Return (X, Y) of the center of cell containing provided text 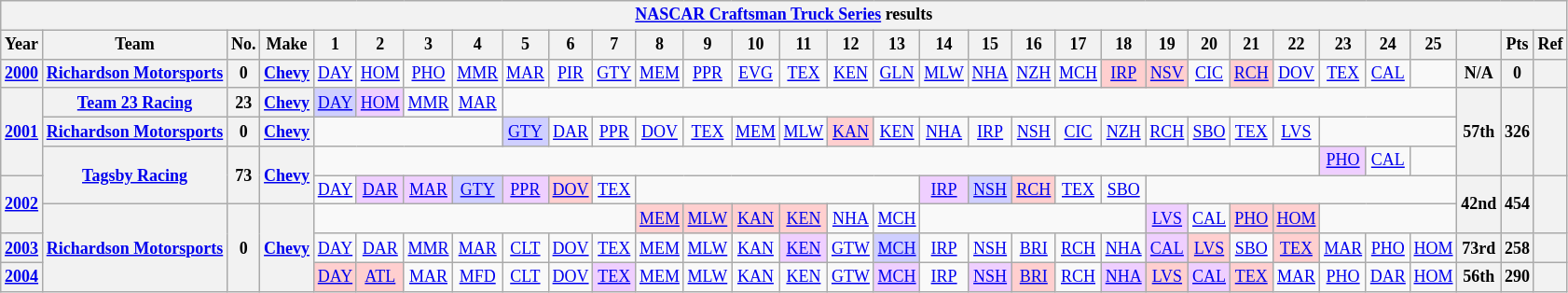
3 (429, 45)
258 (1518, 248)
2000 (22, 73)
73 (244, 175)
9 (707, 45)
73rd (1479, 248)
8 (660, 45)
20 (1210, 45)
5 (526, 45)
13 (897, 45)
10 (756, 45)
12 (851, 45)
15 (990, 45)
Make (287, 45)
19 (1167, 45)
7 (614, 45)
No. (244, 45)
Team 23 Racing (134, 103)
4 (477, 45)
56th (1479, 276)
57th (1479, 132)
25 (1434, 45)
N/A (1479, 73)
2001 (22, 132)
2004 (22, 276)
14 (943, 45)
454 (1518, 204)
Tagsby Racing (134, 175)
22 (1296, 45)
ATL (380, 276)
Ref (1550, 45)
290 (1518, 276)
NSV (1167, 73)
EVG (756, 73)
GLN (897, 73)
2003 (22, 248)
2 (380, 45)
11 (804, 45)
PIR (571, 73)
17 (1079, 45)
MFD (477, 276)
42nd (1479, 204)
24 (1387, 45)
6 (571, 45)
18 (1123, 45)
326 (1518, 132)
16 (1034, 45)
2002 (22, 204)
Team (134, 45)
NASCAR Craftsman Truck Series results (784, 15)
Pts (1518, 45)
21 (1251, 45)
1 (335, 45)
Year (22, 45)
